Detect which cell encompasses the target text, then output its (X, Y) center coordinate. 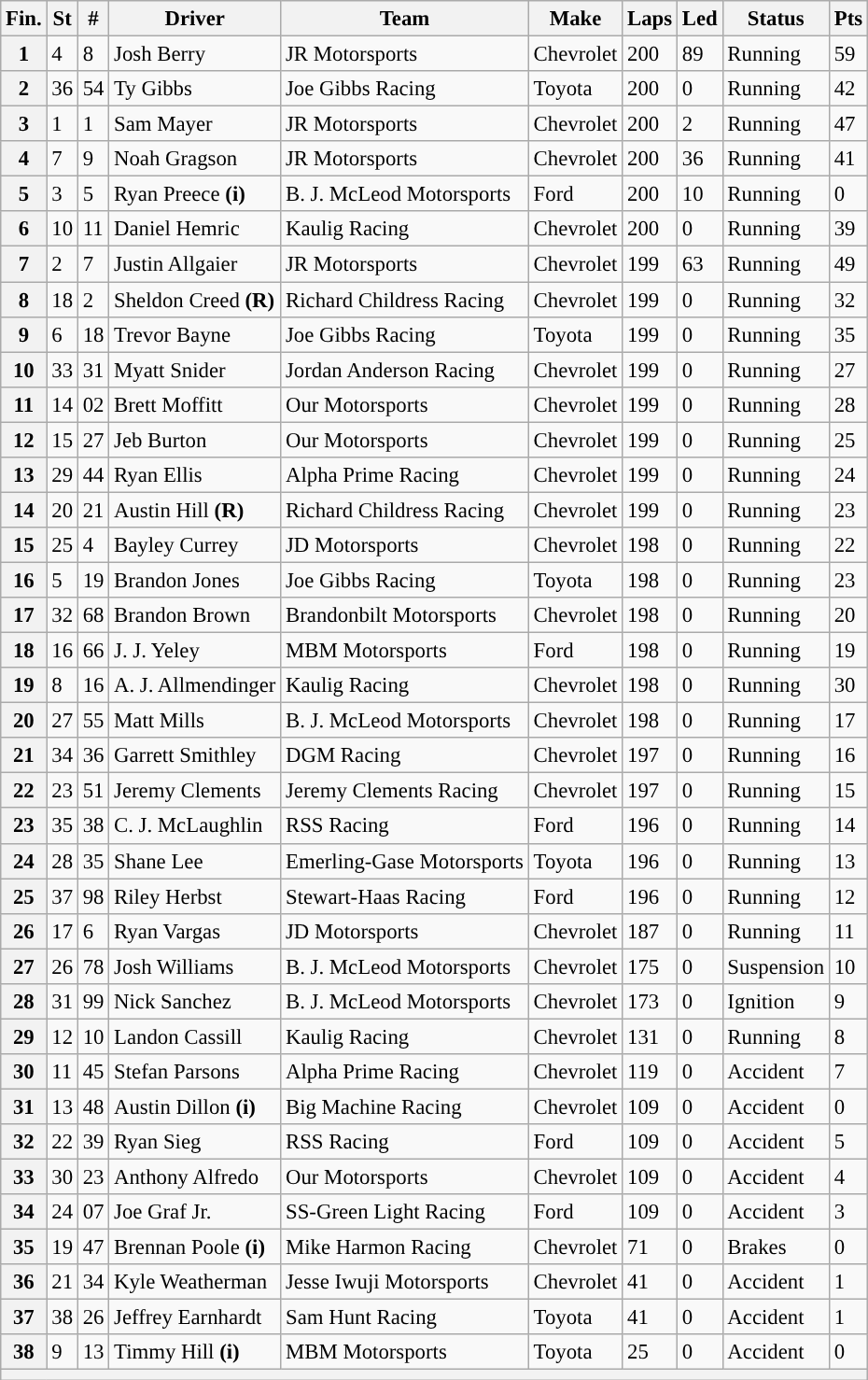
Mike Harmon Racing (405, 1247)
Myatt Snider (195, 370)
St (62, 19)
Stewart-Haas Racing (405, 896)
Justin Allgaier (195, 264)
44 (93, 475)
Pts (847, 19)
49 (847, 264)
Joe Graf Jr. (195, 1212)
55 (93, 721)
175 (650, 966)
Team (405, 19)
71 (650, 1247)
Big Machine Racing (405, 1106)
Suspension (776, 966)
68 (93, 615)
J. J. Yeley (195, 651)
Josh Berry (195, 54)
Ryan Ellis (195, 475)
Kyle Weatherman (195, 1282)
Emerling-Gase Motorsports (405, 861)
Make (575, 19)
Stefan Parsons (195, 1072)
45 (93, 1072)
Bayley Currey (195, 545)
Riley Herbst (195, 896)
54 (93, 89)
07 (93, 1212)
DGM Racing (405, 755)
Sheldon Creed (R) (195, 300)
Brandon Brown (195, 615)
Status (776, 19)
Ty Gibbs (195, 89)
Brett Moffitt (195, 404)
Sam Mayer (195, 124)
Laps (650, 19)
Ignition (776, 1002)
Noah Gragson (195, 159)
63 (700, 264)
Nick Sanchez (195, 1002)
Sam Hunt Racing (405, 1317)
Jeremy Clements (195, 791)
02 (93, 404)
Brakes (776, 1247)
Ryan Sieg (195, 1142)
Timmy Hill (i) (195, 1353)
Anthony Alfredo (195, 1177)
Daniel Hemric (195, 229)
98 (93, 896)
66 (93, 651)
89 (700, 54)
# (93, 19)
Landon Cassill (195, 1036)
Brennan Poole (i) (195, 1247)
Austin Dillon (i) (195, 1106)
Jordan Anderson Racing (405, 370)
Jeffrey Earnhardt (195, 1317)
173 (650, 1002)
59 (847, 54)
Fin. (24, 19)
Jeremy Clements Racing (405, 791)
Jeb Burton (195, 440)
Matt Mills (195, 721)
42 (847, 89)
Trevor Bayne (195, 334)
C. J. McLaughlin (195, 826)
48 (93, 1106)
Garrett Smithley (195, 755)
Jesse Iwuji Motorsports (405, 1282)
99 (93, 1002)
Brandon Jones (195, 580)
Ryan Vargas (195, 931)
Led (700, 19)
78 (93, 966)
Ryan Preece (i) (195, 194)
119 (650, 1072)
A. J. Allmendinger (195, 685)
51 (93, 791)
187 (650, 931)
Austin Hill (R) (195, 510)
Josh Williams (195, 966)
Brandonbilt Motorsports (405, 615)
Shane Lee (195, 861)
Driver (195, 19)
SS-Green Light Racing (405, 1212)
131 (650, 1036)
